Pinpoint the cell where the given text exists, returning its (X, Y) midpoint coordinate. 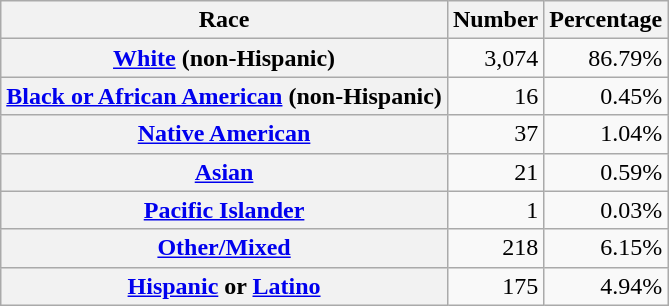
16 (495, 96)
White (non-Hispanic) (224, 58)
Other/Mixed (224, 248)
4.94% (606, 286)
Asian (224, 172)
Race (224, 20)
1.04% (606, 134)
3,074 (495, 58)
0.03% (606, 210)
Hispanic or Latino (224, 286)
21 (495, 172)
Number (495, 20)
Percentage (606, 20)
6.15% (606, 248)
218 (495, 248)
Pacific Islander (224, 210)
175 (495, 286)
0.45% (606, 96)
1 (495, 210)
Black or African American (non-Hispanic) (224, 96)
37 (495, 134)
Native American (224, 134)
0.59% (606, 172)
86.79% (606, 58)
